Identify which cell holds the provided text, then report its [X, Y] central coordinate. 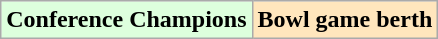
Conference Champions [126, 20]
Bowl game berth [345, 20]
